Provide the (X, Y) coordinate of the cell's center where the given text is located.  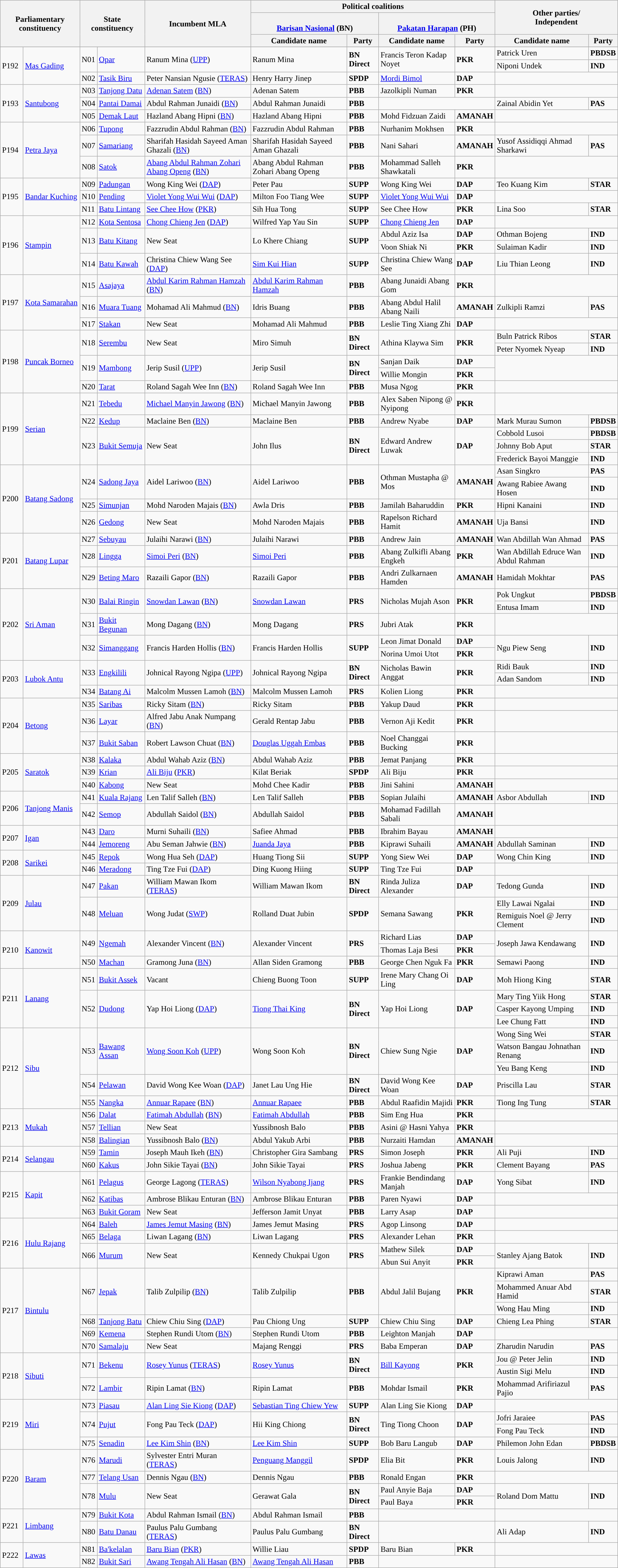
Abdul Yakub Arbi (299, 1140)
Agop Linsong (417, 1224)
Yakup Daud (417, 704)
Asbor Abdullah (541, 797)
N70 (88, 1346)
Bukit Sari (121, 1561)
Kedup (121, 421)
Julaihi Narawi (299, 539)
N81 (88, 1549)
N14 (88, 264)
N17 (88, 324)
Kota Sentosa (121, 222)
Demak Laut (121, 116)
Jamilah Baharuddin (417, 505)
P203 (12, 679)
N73 (88, 1406)
Abdul Wahab Aziz (299, 760)
Abu Seman Jahwie (BN) (197, 844)
N40 (88, 785)
Batang Sadong (51, 499)
Petra Jaya (51, 150)
Pok Ungkut (541, 595)
Piasau (121, 1406)
N72 (88, 1389)
Abdul Jalil Bujang (417, 1292)
Sharifah Hasidah Sayeed Aman Ghazali (299, 145)
Ricky Sitam (BN) (197, 704)
Sebuyau (121, 539)
P208 (12, 863)
Chiew Sung Ngie (417, 1051)
N50 (88, 962)
P195 (12, 196)
Maclaine Ben (299, 421)
N07 (88, 145)
Francis Harden Hollis (299, 647)
Ridi Bauk (541, 667)
N71 (88, 1365)
John Sikie Tayai (299, 1165)
Razaili Gapor (299, 578)
N08 (88, 167)
Christina Chiew Wang See (417, 264)
Christopher Gira Sambang (299, 1153)
Kanowit (51, 950)
Katibas (121, 1199)
N63 (88, 1212)
Belaga (121, 1237)
Beting Maro (121, 578)
Voon Shiak Ni (417, 247)
Mary Ting Yiik Hong (541, 996)
Mulu (121, 1496)
N51 (88, 979)
Richard Lias (417, 937)
N80 (88, 1532)
Malcolm Mussen Lamoh (BN) (197, 692)
Alex Saben Nipong @ Nyipong (417, 403)
P210 (12, 950)
N64 (88, 1224)
N49 (88, 944)
Malcolm Mussen Lamoh (299, 692)
Tasik Biru (121, 78)
Wong King Wei (DAP) (197, 184)
N02 (88, 78)
Len Talif Salleh (BN) (197, 797)
Teo Kuang Kim (541, 184)
Snowdan Lawan (299, 601)
Lee Chung Fatt (541, 1022)
Ibrahim Bayau (417, 831)
N16 (88, 307)
P202 (12, 624)
Asan Singkro (541, 471)
Kilat Beriak (299, 772)
N61 (88, 1182)
Wilfred Yap Yau Sin (299, 222)
Wong Chin King (541, 856)
Wong Hau Ming (541, 1308)
Maclaine Ben (BN) (197, 421)
Frankie Bendindang Manjah (417, 1182)
Repok (121, 856)
P204 (12, 726)
Norina Umoi Utot (417, 654)
Ranum Mina (UPP) (197, 59)
Entusa Imam (541, 607)
Mohd Naroden Majais (299, 522)
Layar (121, 721)
Abdul Karim Rahman Hamzah (BN) (197, 285)
Snowdan Lawan (BN) (197, 601)
N13 (88, 241)
Elly Lawai Ngalai (541, 903)
Adenan Satem (BN) (197, 91)
N55 (88, 1102)
Barisan Nasional (BN) (315, 24)
N24 (88, 482)
Saratok (51, 772)
Lawas (51, 1555)
Nurhanim Mokhsen (417, 128)
Igan (51, 838)
N23 (88, 446)
N25 (88, 505)
James Jemut Masing (299, 1224)
Wilson Nyabong Ijang (299, 1182)
Allan Siden Gramong (299, 962)
N79 (88, 1515)
Ting Tze Fui (DAP) (197, 869)
N48 (88, 914)
Abdul Karim Rahman Hamzah (299, 285)
Stanley Ajang Batok (541, 1256)
Andrew Jain (417, 539)
N22 (88, 421)
N18 (88, 343)
Yeu Bang Keng (541, 1068)
Ali Adap (541, 1532)
Rapelson Richard Hamit (417, 522)
Abang Abdul Halil Abang Naili (417, 307)
Mohdar Ismail (417, 1389)
Mas Gading (51, 66)
Johnical Rayong Ngipa (UPP) (197, 673)
Mukah (51, 1127)
P201 (12, 561)
Chong Chieng Jen (417, 222)
Abdul Rahman Junaidi (299, 103)
Hii King Chiong (299, 1424)
Baru Bian (417, 1549)
P215 (12, 1195)
Tanjong Batu (121, 1321)
Sebastian Ting Chiew Yew (299, 1406)
N09 (88, 184)
Rinda Juliza Alexander (417, 886)
Kiprawi Suhaili (417, 844)
Balai Ringin (121, 601)
Liu Thian Leong (541, 264)
Henry Harry Jinep (299, 78)
Batu Kawah (121, 264)
N76 (88, 1460)
Dalat (121, 1115)
Miri (51, 1424)
Jemat Panjang (417, 760)
Ali Biju (417, 772)
N31 (88, 624)
N34 (88, 692)
N32 (88, 647)
Priscilla Lau (541, 1085)
Satok (121, 167)
Zainal Abidin Yet (541, 103)
Tedong Gunda (541, 886)
Peter Nansian Ngusie (TERAS) (197, 78)
Othman Mustapha @ Mos (417, 482)
Fong Pau Teck (541, 1431)
Stephen Rundi Utom (299, 1334)
Julau (51, 903)
Sulaiman Kadir (541, 247)
Pakatan Harapan (PH) (437, 24)
Fatimah Abdullah (299, 1115)
Daro (121, 831)
Wong Soon Koh (299, 1051)
P212 (12, 1068)
P213 (12, 1127)
Johnical Rayong Ngipa (299, 673)
Miro Simuh (299, 343)
Betong (51, 726)
P217 (12, 1310)
Awang Tengah Ali Hasan (BN) (197, 1561)
Chieng Buong Toon (299, 979)
Balingian (121, 1140)
Ba'kelalan (121, 1549)
Talib Zulpilip (299, 1292)
William Mawan Ikom (299, 886)
Leon Jimat Donald (417, 641)
Tanjong Datu (121, 91)
Ronald Engan (417, 1477)
Annuar Rapaee (299, 1102)
Sarikei (51, 863)
N26 (88, 522)
Simunjan (121, 505)
Semawi Paong (541, 962)
Buln Patrick Ribos (541, 336)
Chieng Lea Phing (541, 1321)
Paulus Palu Gumbang (TERAS) (197, 1532)
Sadong Jaya (121, 482)
Tarat (121, 387)
Mong Dagang (BN) (197, 624)
N03 (88, 91)
Patrick Uren (541, 53)
Nangka (121, 1102)
Lingga (121, 556)
Ali Biju (PKR) (197, 772)
Senadin (121, 1443)
Tebedu (121, 403)
Ngemah (121, 944)
Baru Bian (PKR) (197, 1549)
Larry Asap (417, 1212)
Abang Abdul Rahman Zohari Abang Openg (299, 167)
Adenan Satem (299, 91)
N20 (88, 387)
Elia Bit (417, 1460)
Idris Buang (299, 307)
P194 (12, 150)
Simoi Peri (299, 556)
Muara Tuang (121, 307)
P192 (12, 66)
P222 (12, 1555)
N66 (88, 1256)
Roland Sagah Wee Inn (299, 387)
Bandar Kuching (51, 196)
N54 (88, 1085)
Alan Ling Sie Kiong (DAP) (197, 1406)
Stakan (121, 324)
John Sikie Tayai (BN) (197, 1165)
Paul Anyie Baja (417, 1490)
P196 (12, 245)
Hamidah Mokhtar (541, 578)
Ting Tiong Choon (417, 1424)
N77 (88, 1477)
Mohd Naroden Majais (BN) (197, 505)
Andrew Nyabe (417, 421)
N01 (88, 59)
Alexander Vincent (BN) (197, 944)
Nani Sahari (417, 145)
Athina Klaywa Sim (417, 343)
Sim Eng Hua (417, 1115)
Ali Puji (541, 1153)
Sri Aman (51, 624)
Fatimah Abdullah (BN) (197, 1115)
Abdul Raafidin Majidi (417, 1102)
Bob Baru Langub (417, 1443)
N21 (88, 403)
Abdul Rahman Junaidi (BN) (197, 103)
Bekenu (121, 1365)
Gramong Juna (BN) (197, 962)
Bawang Assan (121, 1051)
Wong Sing Wei (541, 1034)
Awang Rabiee Awang Hosen (541, 488)
N65 (88, 1237)
P221 (12, 1525)
Chiew Chiu Sing (DAP) (197, 1321)
N33 (88, 673)
Stephen Rundi Utom (BN) (197, 1334)
N37 (88, 743)
P197 (12, 302)
Jou @ Peter Jelin (541, 1359)
Dennis Ngau (BN) (197, 1477)
Wong Soon Koh (UPP) (197, 1051)
Samariang (121, 145)
N36 (88, 721)
Kemena (121, 1334)
Awang Tengah Ali Hasan (299, 1561)
Ambrose Blikau Enturan (299, 1199)
Niponi Undek (541, 66)
Baba Emperan (417, 1346)
Alexander Lehan (417, 1237)
Jemoreng (121, 844)
Abang Abdul Rahman Zohari Abang Openg (BN) (197, 167)
Semana Sawang (417, 914)
Saribas (121, 704)
Ding Kuong Hiing (299, 869)
Leslie Ting Xiang Zhi (417, 324)
Wan Abdillah Wan Ahmad (541, 539)
Serian (51, 429)
Lee Kim Shin (299, 1443)
Kiprawi Aman (541, 1274)
Zharudin Narudin (541, 1346)
Lee Kim Shin (BN) (197, 1443)
Mohamad Ali Mahmud (299, 324)
Moh Hiong King (541, 979)
Peter Pau (299, 184)
Tellian (121, 1127)
Ting Tze Fui (417, 869)
N57 (88, 1127)
Lo Khere Chiang (299, 241)
P219 (12, 1424)
Abdul Rahman Ismail (299, 1515)
Bukit Begunan (121, 624)
N59 (88, 1153)
Abdullah Saminan (541, 844)
N12 (88, 222)
P200 (12, 499)
Tupong (121, 128)
Tiong Ing Tung (541, 1102)
Paulus Palu Gumbang (299, 1532)
John Ilus (299, 446)
N52 (88, 1009)
Safiee Ahmad (299, 831)
P207 (12, 838)
Christina Chiew Wang See (DAP) (197, 264)
Nurzaiti Hamdan (417, 1140)
Lanang (51, 998)
N68 (88, 1321)
Paren Nyawi (417, 1199)
Hipni Kanaini (541, 505)
Abdul Wahab Aziz (BN) (197, 760)
Padungan (121, 184)
N58 (88, 1140)
N35 (88, 704)
See Chee How (417, 209)
N74 (88, 1424)
Wong Judat (SWP) (197, 914)
Kolien Liong (417, 692)
Batu Danau (121, 1532)
See Chee How (PKR) (197, 209)
Yong Sibat (541, 1182)
Bukit Kota (121, 1515)
Bukit Saban (121, 743)
Chong Chieng Jen (DAP) (197, 222)
Serembu (121, 343)
Meradong (121, 869)
Wan Abdillah Edruce Wan Abdul Rahman (541, 556)
P220 (12, 1479)
N82 (88, 1561)
Tiong Thai King (299, 1009)
Paul Baya (417, 1502)
William Mawan Ikom (TERAS) (197, 886)
Othman Bojeng (541, 234)
Francis Harden Hollis (BN) (197, 647)
Mohd Fidzuan Zaidi (417, 116)
Kapit (51, 1195)
Engkilili (121, 673)
Willie Liau (299, 1549)
Johnny Bob Aput (541, 446)
N42 (88, 814)
Abang Junaidi Abang Gom (417, 285)
Mohammad Salleh Shawkatali (417, 167)
Lubok Antu (51, 679)
Political coalitions (373, 7)
Jubri Atak (417, 624)
Joseph Mauh Ikeh (BN) (197, 1153)
Joshua Jabeng (417, 1165)
N10 (88, 197)
P193 (12, 103)
Mambong (121, 368)
Roland Dom Mattu (541, 1496)
Bill Kayong (417, 1365)
Santubong (51, 103)
Watson Bangau Johnathan Renang (541, 1051)
Fong Pau Teck (DAP) (197, 1424)
Mohamad Ali Mahmud (BN) (197, 307)
Gedong (121, 522)
Mathew Silek (417, 1249)
N04 (88, 103)
Penguang Manggil (299, 1460)
Janet Lau Ung Hie (299, 1085)
N41 (88, 797)
Sibu (51, 1068)
Tanjong Manis (51, 808)
Frederick Bayoi Manggie (541, 459)
Abdullah Saidol (299, 814)
Juanda Jaya (299, 844)
Irene Mary Chang Oi Ling (417, 979)
Julaihi Narawi (BN) (197, 539)
Cobbold Lusoi (541, 434)
Sharifah Hasidah Sayeed Aman Ghazali (BN) (197, 145)
Sanjan Daik (417, 362)
Vacant (197, 979)
Ranum Mina (299, 59)
Roland Sagah Wee Inn (BN) (197, 387)
N75 (88, 1443)
Baleh (121, 1224)
Ripin Lamat (299, 1389)
Batang Ai (121, 692)
N67 (88, 1292)
Asini @ Hasni Yahya (417, 1127)
N06 (88, 128)
Hulu Rajang (51, 1243)
N69 (88, 1334)
Yussibnosh Balo (BN) (197, 1140)
Yap Hoi Liong (DAP) (197, 1009)
Pau Chiong Ung (299, 1321)
N29 (88, 578)
James Jemut Masing (BN) (197, 1224)
Ripin Lamat (BN) (197, 1389)
Pelawan (121, 1085)
Simoi Peri (BN) (197, 556)
Wong King Wei (417, 184)
Hazland Abang Hipni (299, 116)
Kakus (121, 1165)
Alfred Jabu Anak Numpang (BN) (197, 721)
P198 (12, 362)
Sopian Julaihi (417, 797)
Tamin (121, 1153)
N44 (88, 844)
Joseph Jawa Kendawang (541, 944)
N45 (88, 856)
Mohammad Arifiriazul Pajio (541, 1389)
Murni Suhaili (BN) (197, 831)
Rolland Duat Jubin (299, 914)
Yussibnosh Balo (299, 1127)
N28 (88, 556)
P214 (12, 1159)
Chiew Chiu Sing (417, 1321)
Kennedy Chukpai Ugon (299, 1256)
Asajaya (121, 285)
Incumbent MLA (197, 24)
Alexander Vincent (299, 944)
Musa Ngog (417, 387)
Batu Lintang (121, 209)
Yusof Assidiqqi Ahmad Sharkawi (541, 145)
Len Talif Salleh (299, 797)
Violet Yong Wui Wui (DAP) (197, 197)
Kabong (121, 785)
Sylvester Entri Muran (TERAS) (197, 1460)
Dennis Ngau (299, 1477)
Sih Hua Tong (299, 209)
Jini Sahini (417, 785)
Alan Ling Sie Kiong (417, 1406)
Philemon John Edan (541, 1443)
Clement Bayang (541, 1165)
P199 (12, 429)
Bukit Goram (121, 1212)
Liwan Lagang (BN) (197, 1237)
N38 (88, 760)
N43 (88, 831)
Marudi (121, 1460)
Kuala Rajang (121, 797)
Pelagus (121, 1182)
Casper Kayong Umping (541, 1009)
Baram (51, 1479)
Louis Jalong (541, 1460)
Meluan (121, 914)
Remiguis Noel @ Jerry Clement (541, 921)
N62 (88, 1199)
Pantai Damai (121, 103)
Robert Lawson Chuat (BN) (197, 743)
Simon Joseph (417, 1153)
Mong Dagang (299, 624)
Krian (121, 772)
Bukit Assek (121, 979)
Pending (121, 197)
P205 (12, 772)
Puncak Borneo (51, 362)
Parliamentary constituency (40, 24)
Vernon Aji Kedit (417, 721)
N39 (88, 772)
Mohd Chee Kadir (299, 785)
Batang Lupar (51, 561)
Yap Hoi Liong (417, 1009)
Pakan (121, 886)
Lina Soo (541, 209)
N53 (88, 1051)
Fazzrudin Abdul Rahman (BN) (197, 128)
Austin Sigi Melu (541, 1372)
Sibuti (51, 1376)
Bukit Semuja (121, 446)
Murum (121, 1256)
Jofri Jaraiee (541, 1418)
Huang Tiong Sii (299, 856)
George Lagong (TERAS) (197, 1182)
Majang Renggi (299, 1346)
Hazland Abang Hipni (BN) (197, 116)
Wong Hua Seh (DAP) (197, 856)
Andri Zulkarnaen Hamden (417, 578)
P218 (12, 1376)
N78 (88, 1496)
Gerald Rentap Jabu (299, 721)
Jazolkipli Numan (417, 91)
Peter Nyomek Nyeap (541, 349)
Jepak (121, 1292)
Telang Usan (121, 1477)
Annuar Rapaee (BN) (197, 1102)
State constituency (112, 24)
Sim Kui Hian (299, 264)
Kota Samarahan (51, 302)
P209 (12, 903)
N27 (88, 539)
Zulkipli Ramzi (541, 307)
Batu Kitang (121, 241)
Michael Manyin Jawong (BN) (197, 403)
Razaili Gapor (BN) (197, 578)
Kalaka (121, 760)
Abang Zulkifli Abang Engkeh (417, 556)
P211 (12, 998)
Dudong (121, 1009)
Adan Sandom (541, 679)
Gerawat Gala (299, 1496)
Stampin (51, 245)
N15 (88, 285)
Uja Bansi (541, 522)
Abdul Aziz Isa (417, 234)
Other parties/ Independent (556, 17)
Ricky Sitam (299, 704)
Milton Foo Tiang Wee (299, 197)
Lambir (121, 1389)
Jerip Susil (299, 368)
N19 (88, 368)
Fazzrudin Abdul Rahman (299, 128)
Thomas Laja Besi (417, 950)
Douglas Uggah Embas (299, 743)
N05 (88, 116)
Simanggang (121, 647)
Machan (121, 962)
Mohammed Anuar Abd Hamid (541, 1292)
David Wong Kee Woan (417, 1085)
Mohamad Fadillah Sabali (417, 814)
Abdul Rahman Ismail (BN) (197, 1515)
Aidel Lariwoo (BN) (197, 482)
N56 (88, 1115)
Francis Teron Kadap Noyet (417, 59)
Aidel Lariwoo (299, 482)
Abun Sui Anyit (417, 1262)
Semop (121, 814)
N60 (88, 1165)
Leighton Manjah (417, 1334)
Limbang (51, 1525)
Selangau (51, 1159)
N46 (88, 869)
Pujut (121, 1424)
Ngu Piew Seng (541, 647)
P206 (12, 808)
Jerip Susil (UPP) (197, 368)
David Wong Kee Woan (DAP) (197, 1085)
Awla Dris (299, 505)
Rosey Yunus (TERAS) (197, 1365)
P216 (12, 1243)
Samalaju (121, 1346)
Nicholas Bawin Anggat (417, 673)
Edward Andrew Luwak (417, 446)
Willie Mongin (417, 374)
Violet Yong Wui Wui (417, 197)
Rosey Yunus (299, 1365)
Mark Murau Sumon (541, 421)
Mordi Bimol (417, 78)
Talib Zulpilip (BN) (197, 1292)
N47 (88, 886)
Noel Changgai Bucking (417, 743)
Liwan Lagang (299, 1237)
Opar (121, 59)
Yong Siew Wei (417, 856)
Abdullah Saidol (BN) (197, 814)
Nicholas Mujah Ason (417, 601)
N30 (88, 601)
Ambrose Blikau Enturan (BN) (197, 1199)
Jefferson Jamit Unyat (299, 1212)
Michael Manyin Jawong (299, 403)
N11 (88, 209)
Bintulu (51, 1310)
George Chen Nguk Fa (417, 962)
